Provide the (x, y) coordinate of the cell's center where the given text is located.  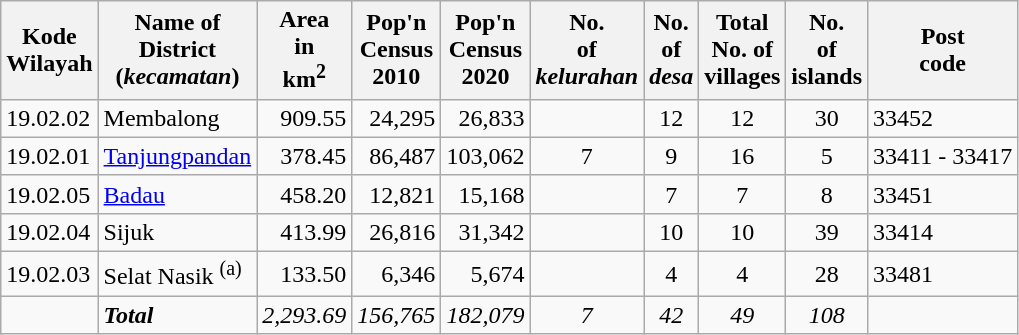
15,168 (486, 194)
33414 (943, 232)
19.02.02 (50, 118)
33411 - 33417 (943, 156)
No.ofkelurahan (587, 50)
8 (827, 194)
26,833 (486, 118)
19.02.01 (50, 156)
33481 (943, 274)
39 (827, 232)
182,079 (486, 315)
33451 (943, 194)
No.ofdesa (672, 50)
108 (827, 315)
413.99 (304, 232)
Area in km2 (304, 50)
49 (742, 315)
909.55 (304, 118)
31,342 (486, 232)
103,062 (486, 156)
30 (827, 118)
19.02.03 (50, 274)
156,765 (396, 315)
Total (178, 315)
6,346 (396, 274)
Membalong (178, 118)
5,674 (486, 274)
Selat Nasik (a) (178, 274)
458.20 (304, 194)
Badau (178, 194)
Pop'nCensus2010 (396, 50)
Name ofDistrict(kecamatan) (178, 50)
26,816 (396, 232)
19.02.05 (50, 194)
133.50 (304, 274)
9 (672, 156)
33452 (943, 118)
16 (742, 156)
42 (672, 315)
5 (827, 156)
24,295 (396, 118)
12,821 (396, 194)
2,293.69 (304, 315)
Kode Wilayah (50, 50)
Sijuk (178, 232)
378.45 (304, 156)
28 (827, 274)
Total No. ofvillages (742, 50)
Postcode (943, 50)
No.ofislands (827, 50)
86,487 (396, 156)
Tanjungpandan (178, 156)
19.02.04 (50, 232)
Pop'nCensus2020 (486, 50)
